Return the [X, Y] coordinate for the center point of the cell that contains the specified text.  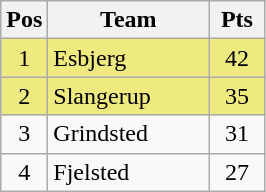
1 [24, 58]
35 [237, 96]
Fjelsted [128, 172]
Team [128, 20]
Pts [237, 20]
Grindsted [128, 134]
4 [24, 172]
42 [237, 58]
31 [237, 134]
Slangerup [128, 96]
Esbjerg [128, 58]
2 [24, 96]
27 [237, 172]
3 [24, 134]
Pos [24, 20]
